Detect which cell encompasses the target text, then output its [X, Y] center coordinate. 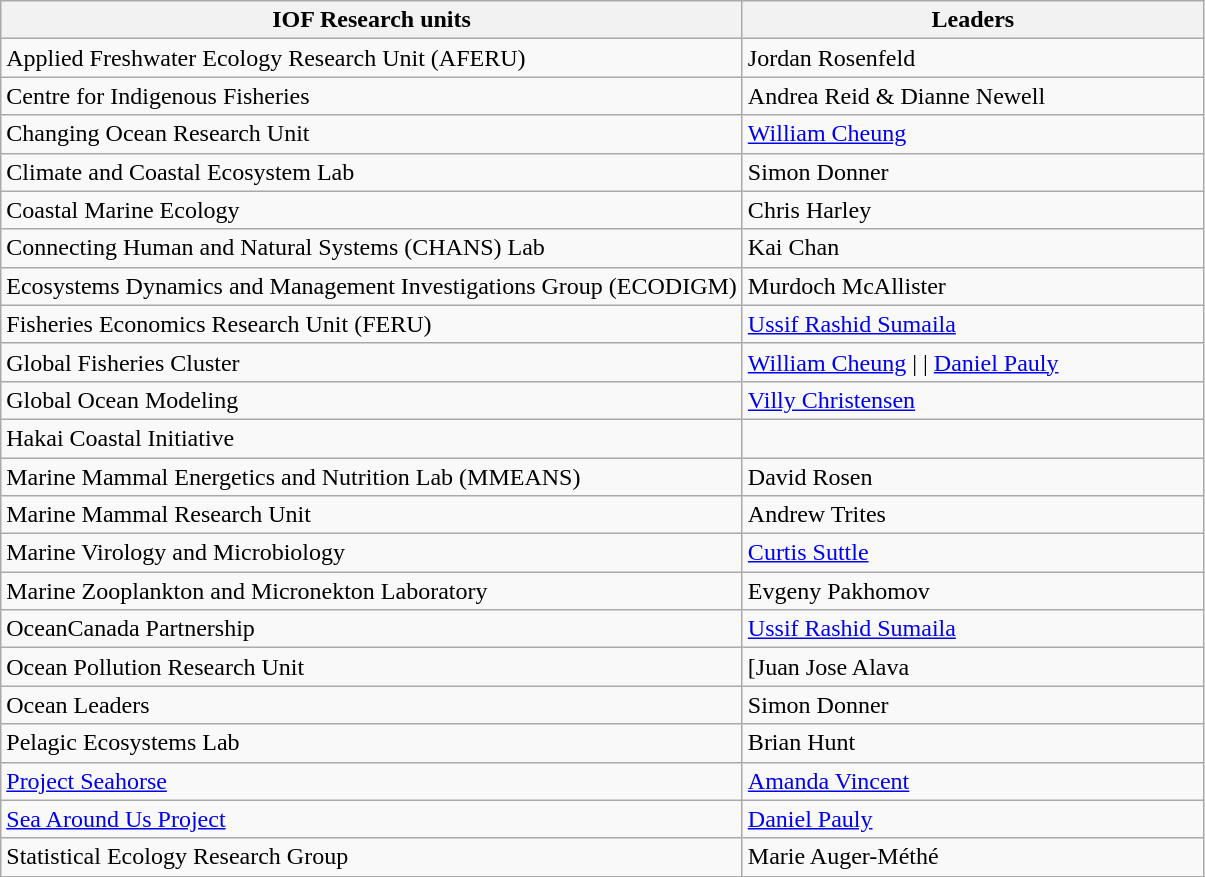
Sea Around Us Project [372, 819]
IOF Research units [372, 20]
Daniel Pauly [972, 819]
[Juan Jose Alava [972, 667]
Statistical Ecology Research Group [372, 857]
Murdoch McAllister [972, 286]
Global Fisheries Cluster [372, 362]
Marine Virology and Microbiology [372, 553]
Climate and Coastal Ecosystem Lab [372, 172]
William Cheung | | Daniel Pauly [972, 362]
Amanda Vincent [972, 781]
Chris Harley [972, 210]
Andrea Reid & Dianne Newell [972, 96]
Global Ocean Modeling [372, 400]
Leaders [972, 20]
Ocean Leaders [372, 705]
Fisheries Economics Research Unit (FERU) [372, 324]
Villy Christensen [972, 400]
Project Seahorse [372, 781]
David Rosen [972, 477]
Pelagic Ecosystems Lab [372, 743]
Coastal Marine Ecology [372, 210]
William Cheung [972, 134]
OceanCanada Partnership [372, 629]
Marine Mammal Energetics and Nutrition Lab (MMEANS) [372, 477]
Andrew Trites [972, 515]
Ocean Pollution Research Unit [372, 667]
Kai Chan [972, 248]
Connecting Human and Natural Systems (CHANS) Lab [372, 248]
Centre for Indigenous Fisheries [372, 96]
Hakai Coastal Initiative [372, 438]
Marine Mammal Research Unit [372, 515]
Applied Freshwater Ecology Research Unit (AFERU) [372, 58]
Marine Zooplankton and Micronekton Laboratory [372, 591]
Changing Ocean Research Unit [372, 134]
Brian Hunt [972, 743]
Marie Auger-Méthé [972, 857]
Ecosystems Dynamics and Management Investigations Group (ECODIGM) [372, 286]
Evgeny Pakhomov [972, 591]
Curtis Suttle [972, 553]
Jordan Rosenfeld [972, 58]
